Capture the cell that displays the provided text and extract its (x, y) central coordinate. 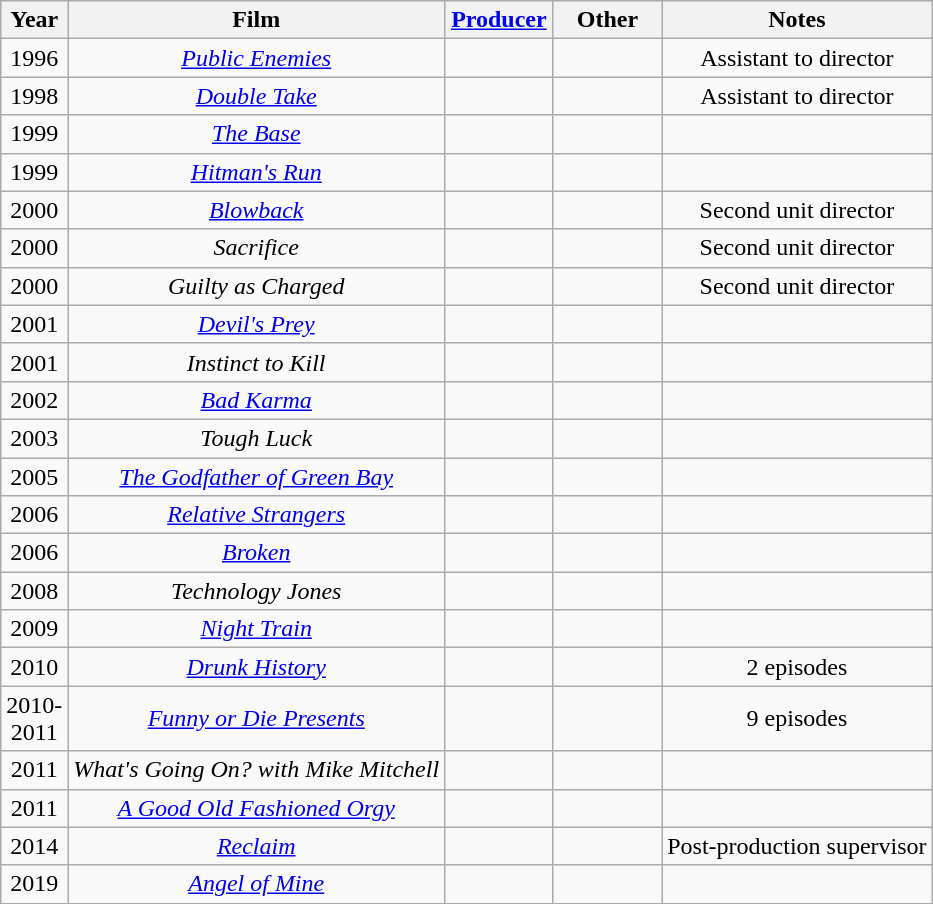
2010 (34, 667)
1998 (34, 96)
Devil's Prey (256, 324)
9 episodes (797, 718)
Blowback (256, 210)
2002 (34, 400)
Technology Jones (256, 591)
Instinct to Kill (256, 362)
2 episodes (797, 667)
Guilty as Charged (256, 286)
A Good Old Fashioned Orgy (256, 808)
2014 (34, 846)
Year (34, 20)
2010-2011 (34, 718)
Night Train (256, 629)
Reclaim (256, 846)
Angel of Mine (256, 884)
Double Take (256, 96)
2008 (34, 591)
Producer (500, 20)
Other (608, 20)
The Base (256, 134)
1996 (34, 58)
The Godfather of Green Bay (256, 477)
Drunk History (256, 667)
Bad Karma (256, 400)
Notes (797, 20)
What's Going On? with Mike Mitchell (256, 770)
2003 (34, 438)
Relative Strangers (256, 515)
2009 (34, 629)
Film (256, 20)
Tough Luck (256, 438)
Sacrifice (256, 248)
Post-production supervisor (797, 846)
Hitman's Run (256, 172)
2019 (34, 884)
Public Enemies (256, 58)
Broken (256, 553)
2005 (34, 477)
Funny or Die Presents (256, 718)
